Pinpoint the cell where the given text exists, returning its (x, y) midpoint coordinate. 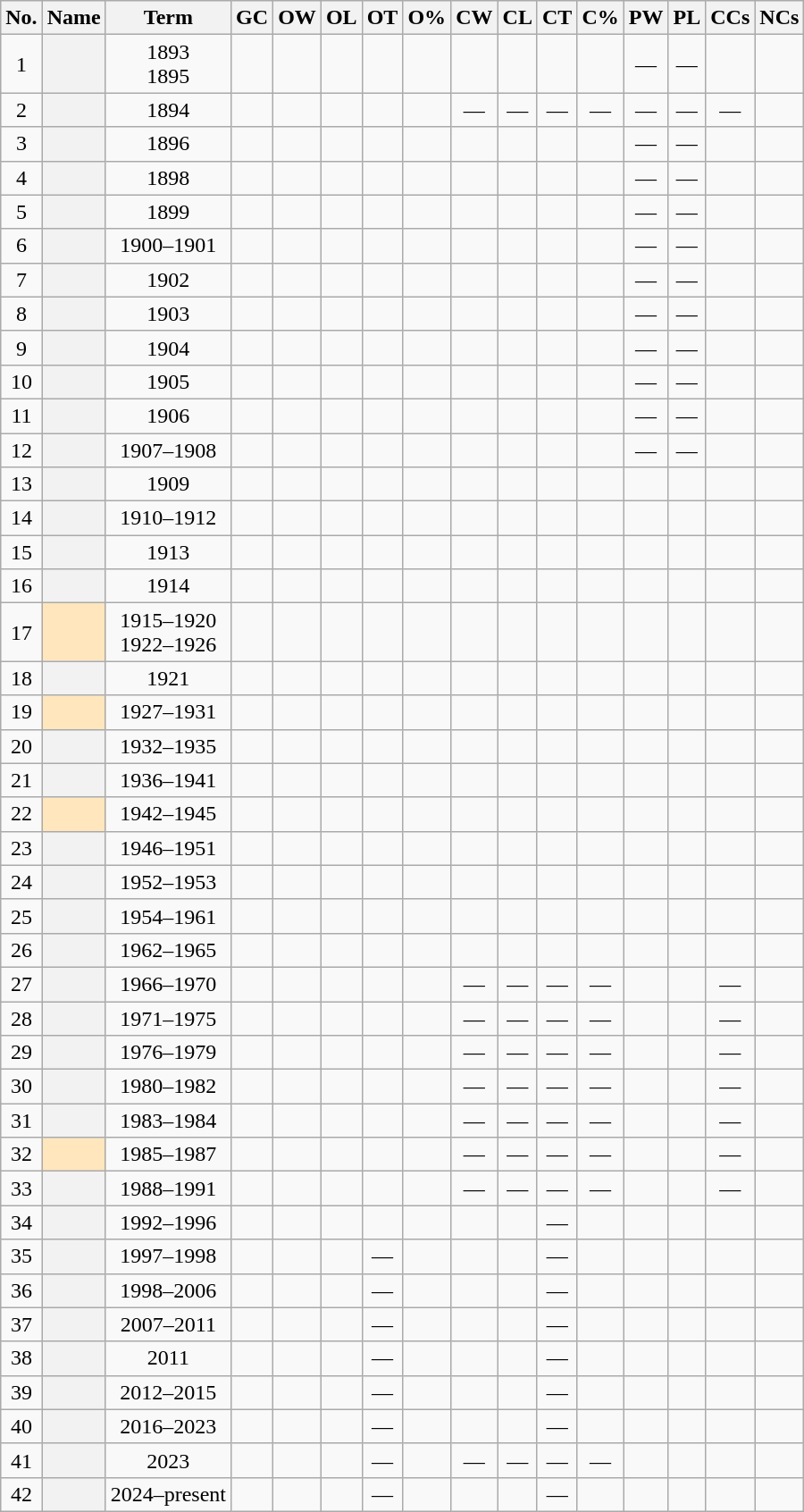
1905 (168, 382)
20 (21, 746)
1906 (168, 416)
1915–19201922–1926 (168, 633)
1998–2006 (168, 1290)
12 (21, 449)
1985–1987 (168, 1155)
1896 (168, 144)
24 (21, 882)
OL (341, 18)
1909 (168, 484)
41 (21, 1460)
15 (21, 552)
1900–1901 (168, 246)
1898 (168, 178)
35 (21, 1256)
OT (382, 18)
2023 (168, 1460)
8 (21, 314)
31 (21, 1121)
C% (600, 18)
1910–1912 (168, 518)
9 (21, 348)
1 (21, 64)
42 (21, 1494)
40 (21, 1426)
OW (297, 18)
2012–2015 (168, 1392)
5 (21, 212)
4 (21, 178)
CW (474, 18)
1997–1998 (168, 1256)
2024–present (168, 1494)
1954–1961 (168, 916)
1907–1908 (168, 449)
CT (557, 18)
1962–1965 (168, 950)
1983–1984 (168, 1121)
10 (21, 382)
1932–1935 (168, 746)
2016–2023 (168, 1426)
1942–1945 (168, 814)
1946–1951 (168, 848)
37 (21, 1324)
1988–1991 (168, 1189)
34 (21, 1222)
PL (687, 18)
30 (21, 1087)
Term (168, 18)
1899 (168, 212)
1976–1979 (168, 1053)
PW (646, 18)
CL (517, 18)
Name (73, 18)
1903 (168, 314)
1952–1953 (168, 882)
29 (21, 1053)
1913 (168, 552)
1927–1931 (168, 712)
1921 (168, 678)
17 (21, 633)
1971–1975 (168, 1018)
11 (21, 416)
23 (21, 848)
7 (21, 280)
1966–1970 (168, 984)
No. (21, 18)
2007–2011 (168, 1324)
18 (21, 678)
O% (427, 18)
6 (21, 246)
1894 (168, 110)
14 (21, 518)
2 (21, 110)
27 (21, 984)
CCs (731, 18)
13 (21, 484)
19 (21, 712)
1902 (168, 280)
25 (21, 916)
1914 (168, 586)
26 (21, 950)
18931895 (168, 64)
39 (21, 1392)
16 (21, 586)
28 (21, 1018)
21 (21, 780)
1980–1982 (168, 1087)
NCs (779, 18)
3 (21, 144)
GC (252, 18)
1904 (168, 348)
36 (21, 1290)
1992–1996 (168, 1222)
32 (21, 1155)
22 (21, 814)
38 (21, 1358)
33 (21, 1189)
2011 (168, 1358)
1936–1941 (168, 780)
